Detect which cell encompasses the target text, then output its [X, Y] center coordinate. 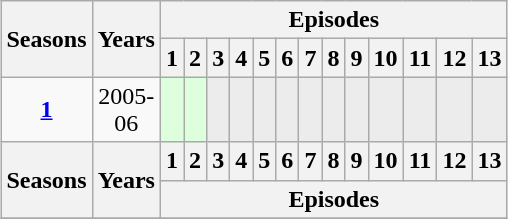
2005-06 [126, 110]
